Pinpoint the cell where the given text exists, returning its (X, Y) midpoint coordinate. 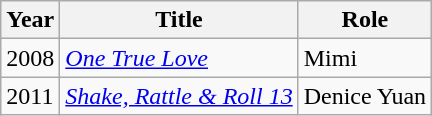
Role (364, 20)
Title (179, 20)
2008 (30, 58)
2011 (30, 96)
Mimi (364, 58)
Shake, Rattle & Roll 13 (179, 96)
One True Love (179, 58)
Year (30, 20)
Denice Yuan (364, 96)
